Extract the (x, y) coordinate from the center of the cell holding the provided text.  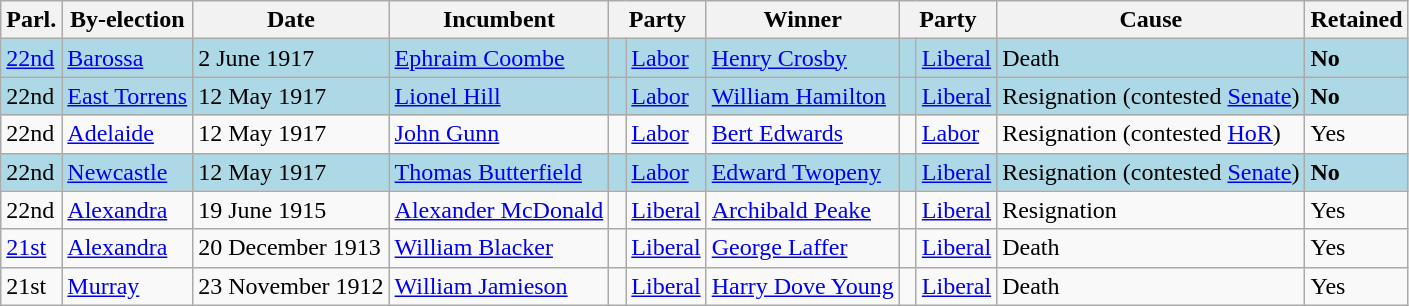
Incumbent (499, 20)
Bert Edwards (802, 134)
Resignation (contested HoR) (1151, 134)
Edward Twopeny (802, 172)
Thomas Butterfield (499, 172)
East Torrens (128, 96)
Adelaide (128, 134)
George Laffer (802, 248)
20 December 1913 (291, 248)
Ephraim Coombe (499, 58)
Winner (802, 20)
Archibald Peake (802, 210)
Cause (1151, 20)
Date (291, 20)
By-election (128, 20)
19 June 1915 (291, 210)
Parl. (32, 20)
William Jamieson (499, 286)
Retained (1356, 20)
23 November 1912 (291, 286)
Newcastle (128, 172)
2 June 1917 (291, 58)
John Gunn (499, 134)
Resignation (1151, 210)
Murray (128, 286)
William Blacker (499, 248)
Alexander McDonald (499, 210)
Barossa (128, 58)
Henry Crosby (802, 58)
Harry Dove Young (802, 286)
William Hamilton (802, 96)
Lionel Hill (499, 96)
